For the text-containing cell, return its midpoint in [x, y] coordinate format. 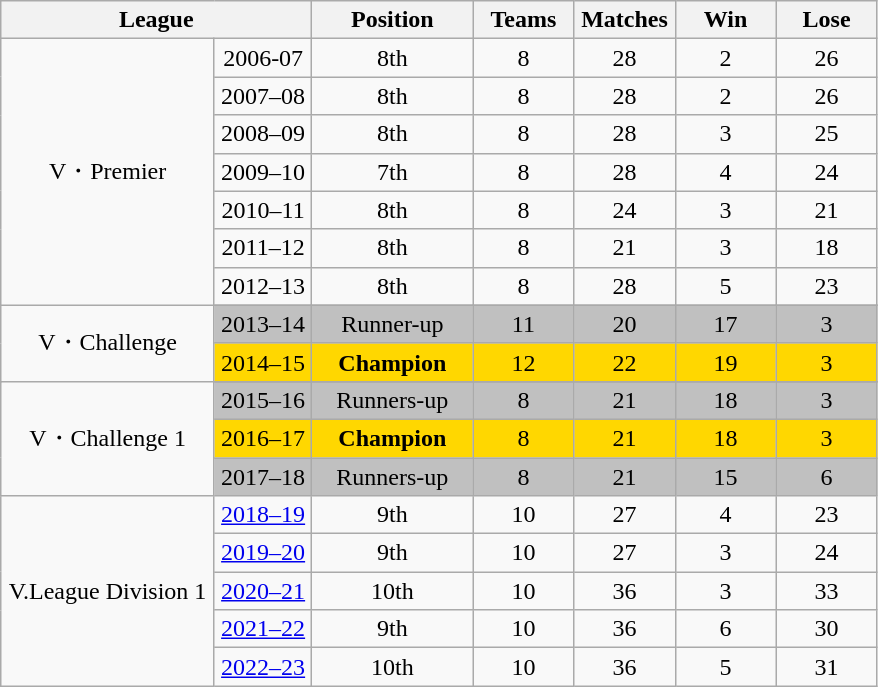
Runner-up [392, 324]
17 [726, 324]
V・Premier [108, 172]
Win [726, 20]
31 [826, 667]
2017–18 [262, 477]
25 [826, 134]
2013–14 [262, 324]
2010–11 [262, 210]
V.League Division 1 [108, 591]
7th [392, 172]
33 [826, 591]
2009–10 [262, 172]
22 [624, 362]
15 [726, 477]
2021–22 [262, 629]
30 [826, 629]
Lose [826, 20]
2007–08 [262, 96]
V・Challenge 1 [108, 438]
2011–12 [262, 248]
V・Challenge [108, 343]
2022–23 [262, 667]
2012–13 [262, 286]
11 [524, 324]
12 [524, 362]
19 [726, 362]
2006-07 [262, 58]
2014–15 [262, 362]
2020–21 [262, 591]
2019–20 [262, 553]
League [156, 20]
2018–19 [262, 515]
2016–17 [262, 438]
Matches [624, 20]
20 [624, 324]
2015–16 [262, 400]
2008–09 [262, 134]
Position [392, 20]
Teams [524, 20]
